Determine the (x, y) coordinate at the center of the cell enclosing the given text.  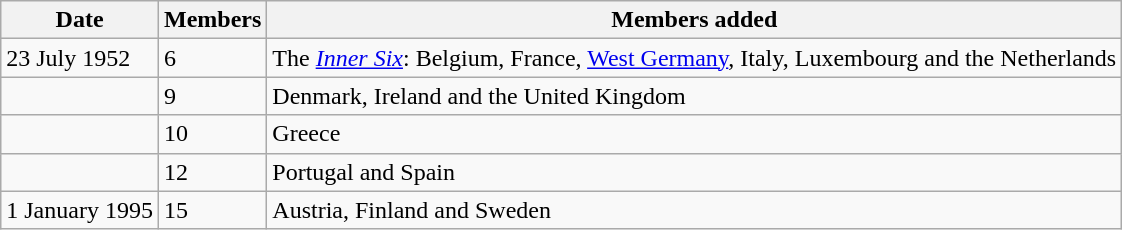
9 (212, 96)
Members added (694, 20)
Denmark, Ireland and the United Kingdom (694, 96)
12 (212, 172)
Austria, Finland and Sweden (694, 210)
Members (212, 20)
15 (212, 210)
1 January 1995 (80, 210)
The Inner Six: Belgium, France, West Germany, Italy, Luxembourg and the Netherlands (694, 58)
23 July 1952 (80, 58)
6 (212, 58)
10 (212, 134)
Portugal and Spain (694, 172)
Date (80, 20)
Greece (694, 134)
